From the cell containing the given text, extract its center point as (X, Y) coordinate. 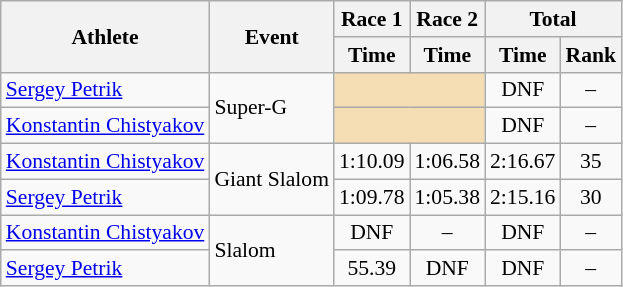
Event (272, 36)
1:05.38 (448, 197)
Race 2 (448, 19)
2:16.67 (522, 162)
35 (590, 162)
Giant Slalom (272, 180)
Slalom (272, 250)
Race 1 (372, 19)
1:10.09 (372, 162)
30 (590, 197)
2:15.16 (522, 197)
Athlete (106, 36)
Rank (590, 55)
Total (553, 19)
1:06.58 (448, 162)
55.39 (372, 269)
1:09.78 (372, 197)
Super-G (272, 108)
